Scan for the cell matching the given text and deliver its [X, Y] coordinate at center. 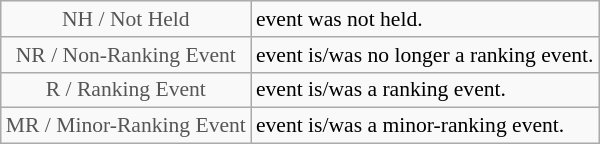
event is/was no longer a ranking event. [425, 55]
event is/was a minor-ranking event. [425, 126]
event is/was a ranking event. [425, 90]
R / Ranking Event [126, 90]
NH / Not Held [126, 19]
NR / Non-Ranking Event [126, 55]
event was not held. [425, 19]
MR / Minor-Ranking Event [126, 126]
